Output the [x, y] coordinate of the center of the cell containing the given text.  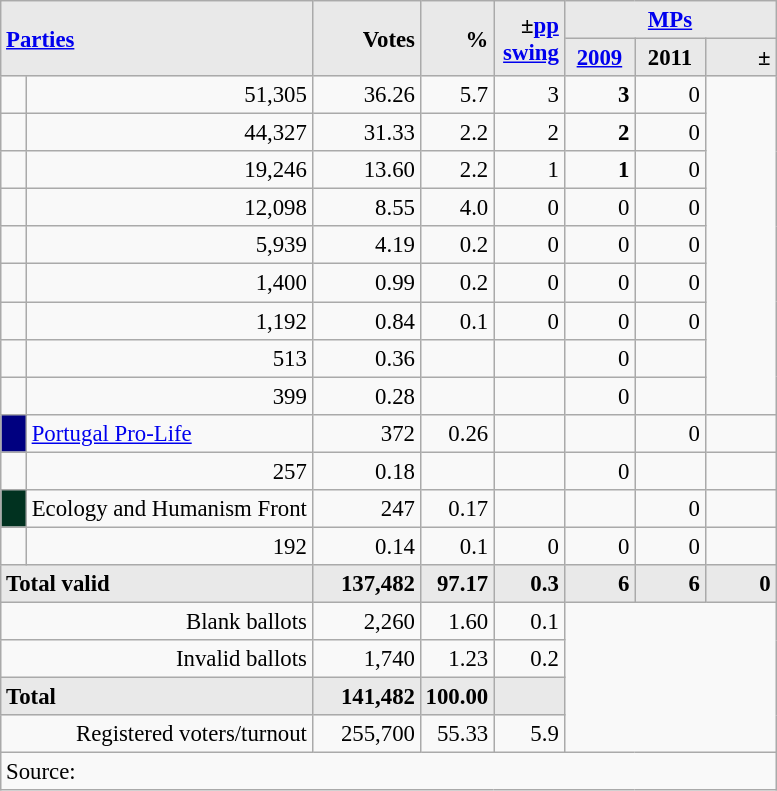
Portugal Pro-Life [169, 433]
399 [169, 396]
±pp swing [530, 38]
19,246 [169, 170]
Votes [366, 38]
0.84 [366, 321]
13.60 [366, 170]
Total valid [156, 584]
372 [366, 433]
Parties [156, 38]
12,098 [169, 208]
8.55 [366, 208]
5,939 [169, 245]
1,192 [169, 321]
257 [169, 471]
141,482 [366, 697]
55.33 [456, 734]
Total [156, 697]
0.18 [366, 471]
0.14 [366, 546]
4.0 [456, 208]
247 [366, 509]
% [456, 38]
1,740 [366, 659]
97.17 [456, 584]
Blank ballots [156, 621]
31.33 [366, 133]
1.60 [456, 621]
4.19 [366, 245]
Source: [388, 772]
Invalid ballots [156, 659]
2009 [600, 58]
5.9 [530, 734]
± [740, 58]
137,482 [366, 584]
192 [169, 546]
1.23 [456, 659]
2011 [670, 58]
44,327 [169, 133]
255,700 [366, 734]
0.36 [366, 358]
2,260 [366, 621]
0.28 [366, 396]
5.7 [456, 95]
Ecology and Humanism Front [169, 509]
MPs [670, 20]
0.17 [456, 509]
0.3 [530, 584]
36.26 [366, 95]
513 [169, 358]
100.00 [456, 697]
0.26 [456, 433]
51,305 [169, 95]
0.99 [366, 283]
Registered voters/turnout [156, 734]
1,400 [169, 283]
